For the text-containing cell, return its midpoint in (X, Y) coordinate format. 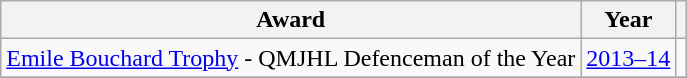
Emile Bouchard Trophy - QMJHL Defenceman of the Year (291, 58)
2013–14 (628, 58)
Award (291, 20)
Year (628, 20)
